Output the [x, y] coordinate of the center of the cell containing the given text.  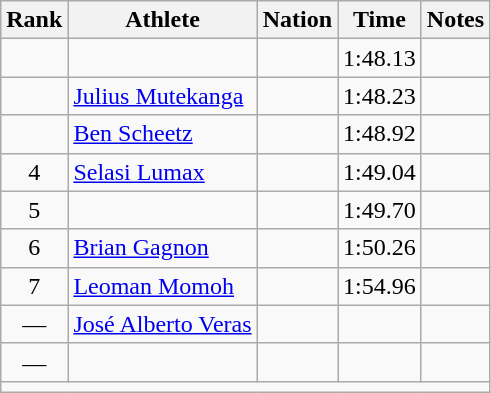
Nation [297, 20]
1:48.23 [380, 96]
Selasi Lumax [162, 172]
5 [34, 210]
1:49.70 [380, 210]
1:49.04 [380, 172]
1:54.96 [380, 286]
Rank [34, 20]
1:50.26 [380, 248]
Notes [455, 20]
7 [34, 286]
1:48.92 [380, 134]
Time [380, 20]
4 [34, 172]
Julius Mutekanga [162, 96]
1:48.13 [380, 58]
Athlete [162, 20]
José Alberto Veras [162, 324]
Ben Scheetz [162, 134]
Leoman Momoh [162, 286]
Brian Gagnon [162, 248]
6 [34, 248]
